Extract the (x, y) coordinate from the center of the cell holding the provided text.  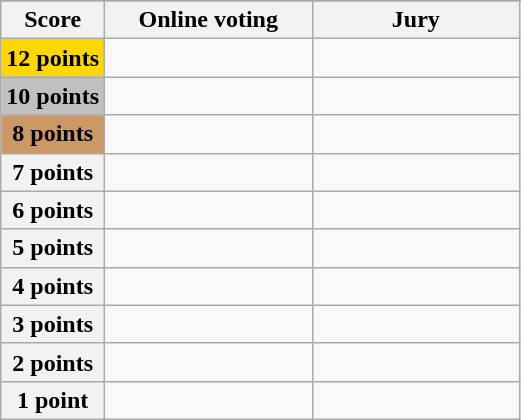
8 points (53, 134)
3 points (53, 324)
6 points (53, 210)
5 points (53, 248)
Score (53, 20)
10 points (53, 96)
4 points (53, 286)
2 points (53, 362)
12 points (53, 58)
7 points (53, 172)
Jury (416, 20)
Online voting (209, 20)
1 point (53, 400)
